Locate the cell with the specified text and output its (x, y) center coordinate. 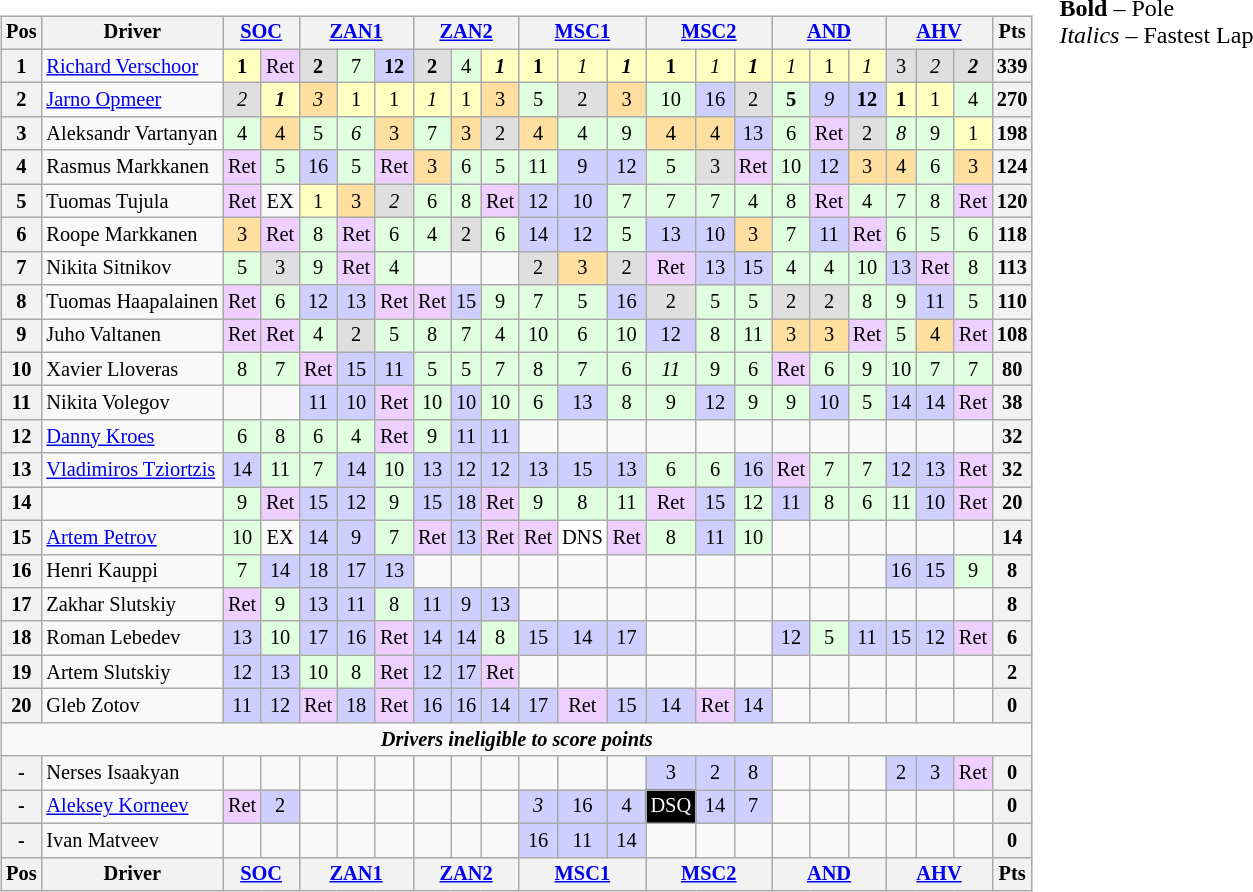
Roope Markkanen (132, 235)
270 (1012, 100)
Aleksey Korneev (132, 807)
339 (1012, 66)
Artem Slutskiy (132, 672)
Nikita Sitnikov (132, 268)
DSQ (671, 807)
Zakhar Slutskiy (132, 605)
80 (1012, 369)
124 (1012, 167)
Nikita Volegov (132, 403)
Jarno Opmeer (132, 100)
Ivan Matveev (132, 840)
Tuomas Tujula (132, 201)
Artem Petrov (132, 537)
110 (1012, 302)
Aleksandr Vartanyan (132, 134)
Nerses Isaakyan (132, 773)
Xavier Lloveras (132, 369)
Roman Lebedev (132, 638)
Richard Verschoor (132, 66)
198 (1012, 134)
Henri Kauppi (132, 571)
108 (1012, 336)
Vladimiros Tziortzis (132, 470)
Danny Kroes (132, 437)
DNS (582, 537)
118 (1012, 235)
120 (1012, 201)
Tuomas Haapalainen (132, 302)
113 (1012, 268)
19 (21, 672)
Rasmus Markkanen (132, 167)
Juho Valtanen (132, 336)
38 (1012, 403)
Gleb Zotov (132, 706)
Drivers ineligible to score points (516, 739)
